Scan for the cell matching the given text and deliver its (X, Y) coordinate at center. 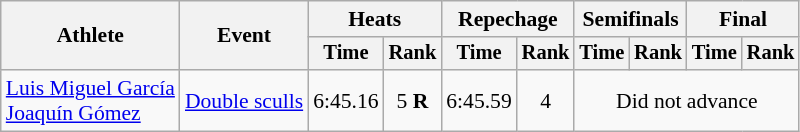
5 R (413, 100)
Double sculls (244, 100)
4 (546, 100)
Did not advance (686, 100)
Athlete (90, 36)
Luis Miguel GarcíaJoaquín Gómez (90, 100)
6:45.59 (478, 100)
Semifinals (630, 19)
Heats (374, 19)
Repechage (508, 19)
Event (244, 36)
Final (743, 19)
6:45.16 (346, 100)
